Detect which cell encompasses the target text, then output its [X, Y] center coordinate. 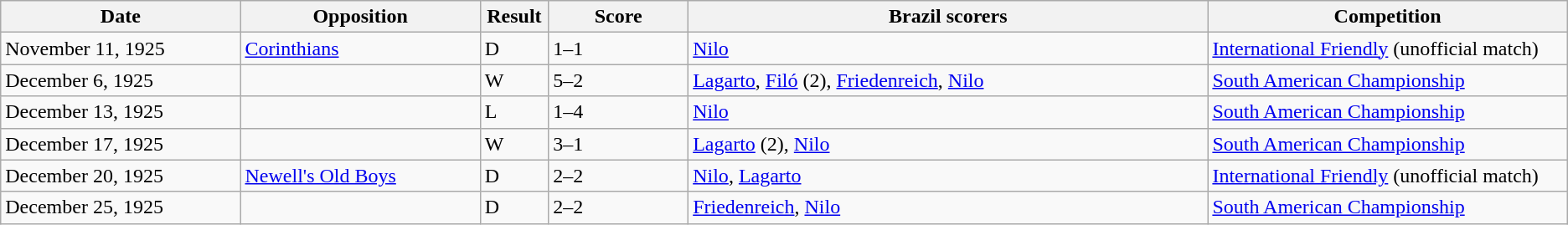
Nilo, Lagarto [948, 176]
November 11, 1925 [121, 49]
December 25, 1925 [121, 207]
1–4 [618, 112]
Corinthians [360, 49]
Lagarto, Filó (2), Friedenreich, Nilo [948, 80]
1–1 [618, 49]
Competition [1387, 17]
L [514, 112]
December 20, 1925 [121, 176]
3–1 [618, 144]
Result [514, 17]
Opposition [360, 17]
Lagarto (2), Nilo [948, 144]
Newell's Old Boys [360, 176]
December 6, 1925 [121, 80]
Brazil scorers [948, 17]
Date [121, 17]
December 17, 1925 [121, 144]
Score [618, 17]
Friedenreich, Nilo [948, 207]
December 13, 1925 [121, 112]
5–2 [618, 80]
